Detect which cell encompasses the target text, then output its (X, Y) center coordinate. 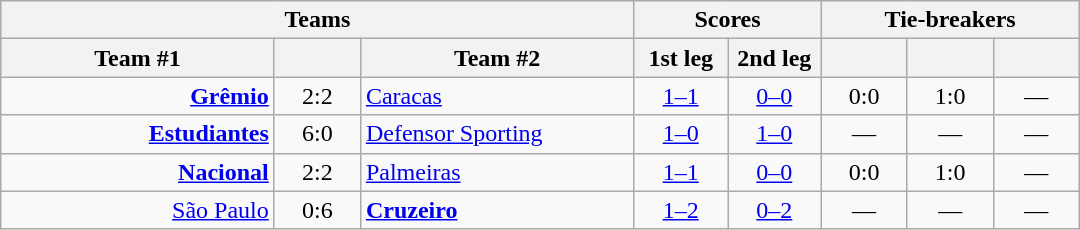
Palmeiras (497, 172)
0–2 (775, 210)
0:6 (317, 210)
Teams (318, 20)
1st leg (681, 58)
Grêmio (138, 96)
Team #2 (497, 58)
Caracas (497, 96)
6:0 (317, 134)
Defensor Sporting (497, 134)
Scores (728, 20)
Cruzeiro (497, 210)
2nd leg (775, 58)
Team #1 (138, 58)
Nacional (138, 172)
Tie-breakers (950, 20)
São Paulo (138, 210)
Estudiantes (138, 134)
1–2 (681, 210)
